Identify which cell holds the provided text, then report its [X, Y] central coordinate. 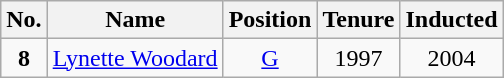
Name [135, 20]
Position [270, 20]
No. [24, 20]
2004 [452, 58]
G [270, 58]
8 [24, 58]
Lynette Woodard [135, 58]
Inducted [452, 20]
Tenure [358, 20]
1997 [358, 58]
